Scan for the cell matching the given text and deliver its (X, Y) coordinate at center. 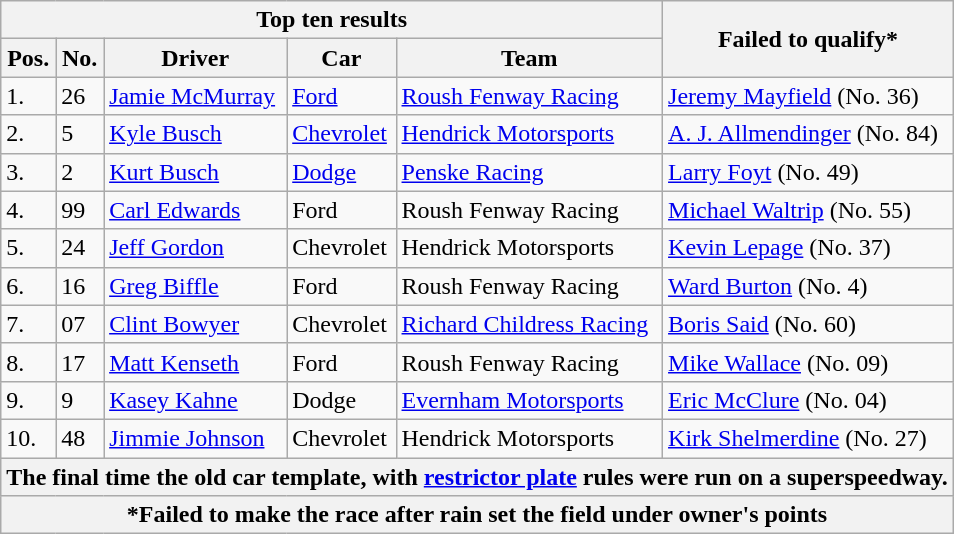
5. (28, 248)
Kirk Shelmerdine (No. 27) (808, 438)
No. (80, 58)
Boris Said (No. 60) (808, 324)
26 (80, 96)
9 (80, 400)
Kurt Busch (196, 172)
9. (28, 400)
Driver (196, 58)
Greg Biffle (196, 286)
Richard Childress Racing (530, 324)
5 (80, 134)
Failed to qualify* (808, 39)
8. (28, 362)
Ward Burton (No. 4) (808, 286)
7. (28, 324)
Evernham Motorsports (530, 400)
3. (28, 172)
Eric McClure (No. 04) (808, 400)
The final time the old car template, with restrictor plate rules were run on a superspeedway. (478, 477)
Kevin Lepage (No. 37) (808, 248)
Mike Wallace (No. 09) (808, 362)
Carl Edwards (196, 210)
Kyle Busch (196, 134)
Team (530, 58)
*Failed to make the race after rain set the field under owner's points (478, 515)
A. J. Allmendinger (No. 84) (808, 134)
48 (80, 438)
2 (80, 172)
17 (80, 362)
Jimmie Johnson (196, 438)
6. (28, 286)
Jeremy Mayfield (No. 36) (808, 96)
16 (80, 286)
Kasey Kahne (196, 400)
Larry Foyt (No. 49) (808, 172)
Top ten results (332, 20)
24 (80, 248)
Pos. (28, 58)
2. (28, 134)
1. (28, 96)
4. (28, 210)
Car (342, 58)
Clint Bowyer (196, 324)
Penske Racing (530, 172)
07 (80, 324)
10. (28, 438)
Michael Waltrip (No. 55) (808, 210)
Jeff Gordon (196, 248)
Jamie McMurray (196, 96)
99 (80, 210)
Matt Kenseth (196, 362)
